Detect which cell encompasses the target text, then output its [X, Y] center coordinate. 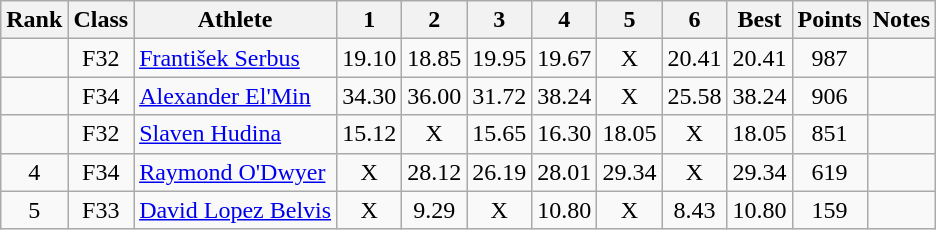
851 [830, 134]
Athlete [236, 20]
František Serbus [236, 58]
36.00 [434, 96]
19.67 [564, 58]
987 [830, 58]
19.10 [370, 58]
1 [370, 20]
8.43 [694, 210]
Slaven Hudina [236, 134]
Points [830, 20]
16.30 [564, 134]
31.72 [500, 96]
David Lopez Belvis [236, 210]
18.85 [434, 58]
28.12 [434, 172]
26.19 [500, 172]
Notes [901, 20]
906 [830, 96]
34.30 [370, 96]
619 [830, 172]
Best [760, 20]
9.29 [434, 210]
Raymond O'Dwyer [236, 172]
15.12 [370, 134]
3 [500, 20]
Alexander El'Min [236, 96]
15.65 [500, 134]
6 [694, 20]
19.95 [500, 58]
2 [434, 20]
Rank [34, 20]
F33 [101, 210]
25.58 [694, 96]
28.01 [564, 172]
159 [830, 210]
Class [101, 20]
